Capture the cell that displays the provided text and extract its (x, y) central coordinate. 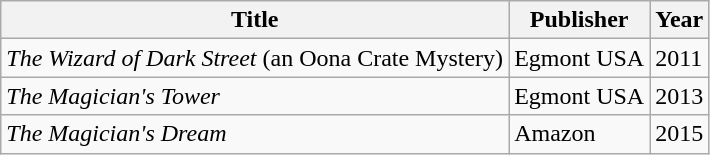
2013 (680, 96)
2011 (680, 58)
Publisher (580, 20)
Year (680, 20)
2015 (680, 134)
The Magician's Dream (255, 134)
Amazon (580, 134)
The Wizard of Dark Street (an Oona Crate Mystery) (255, 58)
The Magician's Tower (255, 96)
Title (255, 20)
